Scan for the cell matching the given text and deliver its (x, y) coordinate at center. 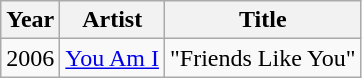
You Am I (112, 58)
"Friends Like You" (262, 58)
Title (262, 20)
Artist (112, 20)
2006 (30, 58)
Year (30, 20)
